Detect which cell encompasses the target text, then output its [X, Y] center coordinate. 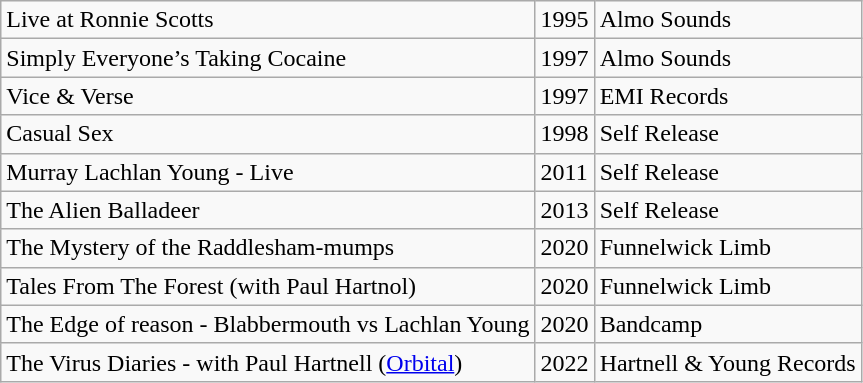
Live at Ronnie Scotts [268, 20]
2013 [564, 210]
Murray Lachlan Young - Live [268, 172]
The Mystery of the Raddlesham-mumps [268, 248]
Simply Everyone’s Taking Cocaine [268, 58]
Hartnell & Young Records [728, 362]
2011 [564, 172]
The Virus Diaries - with Paul Hartnell (Orbital) [268, 362]
Casual Sex [268, 134]
The Alien Balladeer [268, 210]
1998 [564, 134]
Vice & Verse [268, 96]
1995 [564, 20]
EMI Records [728, 96]
Tales From The Forest (with Paul Hartnol) [268, 286]
Bandcamp [728, 324]
2022 [564, 362]
The Edge of reason - Blabbermouth vs Lachlan Young [268, 324]
